Scan for the cell matching the given text and deliver its [X, Y] coordinate at center. 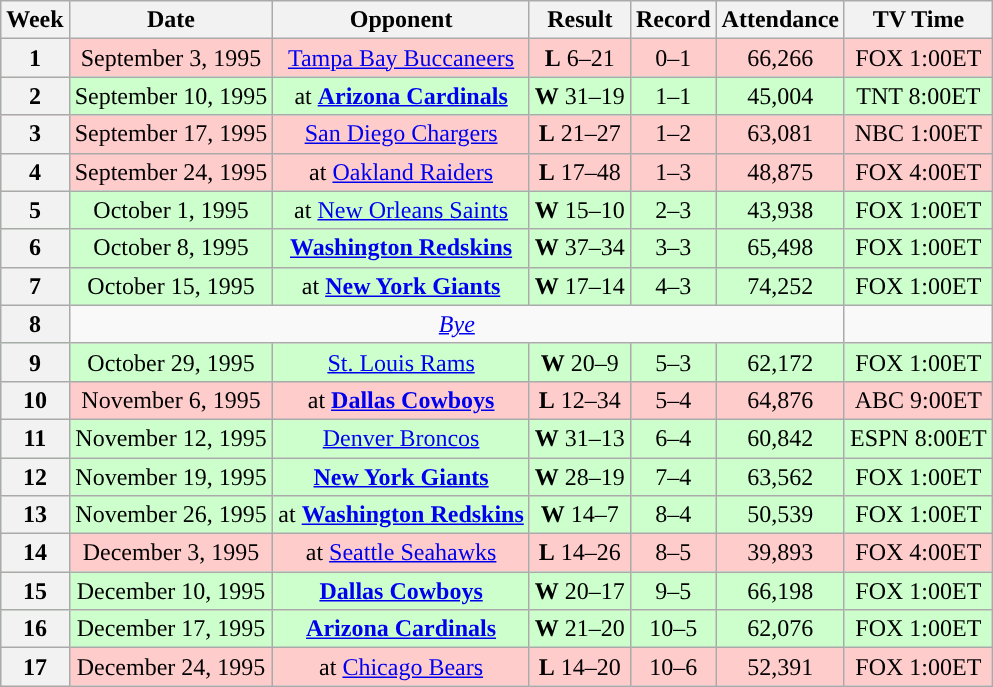
TV Time [918, 20]
L 12–34 [580, 400]
14 [35, 553]
62,076 [780, 629]
W 28–19 [580, 477]
66,198 [780, 591]
52,391 [780, 667]
60,842 [780, 438]
December 10, 1995 [171, 591]
48,875 [780, 172]
2 [35, 96]
3 [35, 134]
W 31–13 [580, 438]
43,938 [780, 210]
at Dallas Cowboys [401, 400]
2–3 [673, 210]
November 19, 1995 [171, 477]
10 [35, 400]
1–2 [673, 134]
October 8, 1995 [171, 248]
W 15–10 [580, 210]
16 [35, 629]
66,266 [780, 58]
5 [35, 210]
W 14–7 [580, 515]
L 6–21 [580, 58]
Denver Broncos [401, 438]
ABC 9:00ET [918, 400]
8–4 [673, 515]
Washington Redskins [401, 248]
October 15, 1995 [171, 286]
7 [35, 286]
September 17, 1995 [171, 134]
9–5 [673, 591]
W 20–17 [580, 591]
6 [35, 248]
1–3 [673, 172]
65,498 [780, 248]
5–4 [673, 400]
W 37–34 [580, 248]
8–5 [673, 553]
at Washington Redskins [401, 515]
W 21–20 [580, 629]
NBC 1:00ET [918, 134]
1–1 [673, 96]
September 3, 1995 [171, 58]
New York Giants [401, 477]
San Diego Chargers [401, 134]
4–3 [673, 286]
9 [35, 362]
L 21–27 [580, 134]
December 17, 1995 [171, 629]
11 [35, 438]
39,893 [780, 553]
1 [35, 58]
10–5 [673, 629]
Tampa Bay Buccaneers [401, 58]
13 [35, 515]
at New Orleans Saints [401, 210]
L 14–26 [580, 553]
October 1, 1995 [171, 210]
September 24, 1995 [171, 172]
10–6 [673, 667]
November 6, 1995 [171, 400]
at Oakland Raiders [401, 172]
November 26, 1995 [171, 515]
December 24, 1995 [171, 667]
W 31–19 [580, 96]
7–4 [673, 477]
at Chicago Bears [401, 667]
Attendance [780, 20]
W 17–14 [580, 286]
4 [35, 172]
74,252 [780, 286]
Record [673, 20]
45,004 [780, 96]
6–4 [673, 438]
62,172 [780, 362]
Dallas Cowboys [401, 591]
October 29, 1995 [171, 362]
Week [35, 20]
17 [35, 667]
St. Louis Rams [401, 362]
15 [35, 591]
at New York Giants [401, 286]
L 17–48 [580, 172]
12 [35, 477]
5–3 [673, 362]
at Seattle Seahawks [401, 553]
Arizona Cardinals [401, 629]
Result [580, 20]
8 [35, 324]
3–3 [673, 248]
W 20–9 [580, 362]
December 3, 1995 [171, 553]
Bye [456, 324]
Opponent [401, 20]
50,539 [780, 515]
September 10, 1995 [171, 96]
63,562 [780, 477]
0–1 [673, 58]
TNT 8:00ET [918, 96]
November 12, 1995 [171, 438]
at Arizona Cardinals [401, 96]
Date [171, 20]
L 14–20 [580, 667]
ESPN 8:00ET [918, 438]
64,876 [780, 400]
63,081 [780, 134]
